Provide the [X, Y] coordinate of the cell's center where the given text is located.  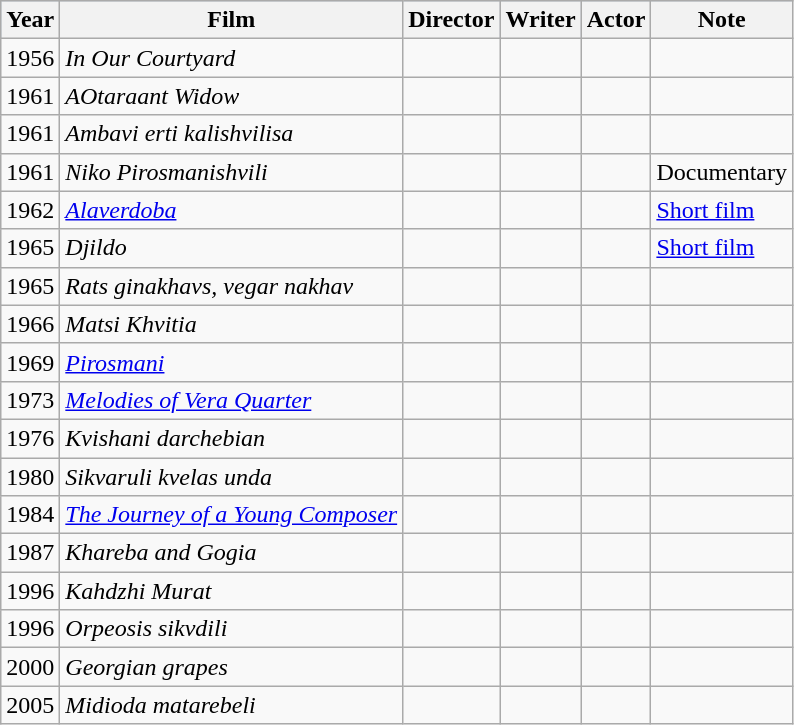
Melodies of Vera Quarter [232, 400]
The Journey of a Young Composer [232, 515]
1984 [30, 515]
Writer [540, 20]
1980 [30, 477]
Khareba and Gogia [232, 553]
Actor [616, 20]
Film [232, 20]
Georgian grapes [232, 667]
1969 [30, 362]
Director [452, 20]
Rats ginakhavs, vegar nakhav [232, 286]
Documentary [722, 172]
AOtaraant Widow [232, 96]
Alaverdoba [232, 210]
1966 [30, 324]
Matsi Khvitia [232, 324]
2005 [30, 705]
1973 [30, 400]
Kvishani darchebian [232, 438]
1987 [30, 553]
Sikvaruli kvelas unda [232, 477]
Niko Pirosmanishvili [232, 172]
Orpeosis sikvdili [232, 629]
2000 [30, 667]
1956 [30, 58]
Pirosmani [232, 362]
1962 [30, 210]
Note [722, 20]
Kahdzhi Murat [232, 591]
Ambavi erti kalishvilisa [232, 134]
Midioda matarebeli [232, 705]
Year [30, 20]
In Our Courtyard [232, 58]
Djildo [232, 248]
1976 [30, 438]
